Scan for the cell matching the given text and deliver its [x, y] coordinate at center. 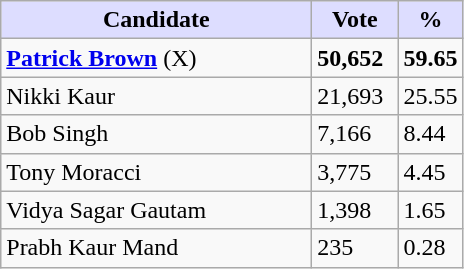
235 [355, 248]
21,693 [355, 96]
Vote [355, 20]
Bob Singh [156, 134]
Nikki Kaur [156, 96]
% [430, 20]
25.55 [430, 96]
1.65 [430, 210]
59.65 [430, 58]
7,166 [355, 134]
50,652 [355, 58]
3,775 [355, 172]
Candidate [156, 20]
Patrick Brown (X) [156, 58]
8.44 [430, 134]
Tony Moracci [156, 172]
1,398 [355, 210]
Prabh Kaur Mand [156, 248]
0.28 [430, 248]
4.45 [430, 172]
Vidya Sagar Gautam [156, 210]
